Provide the [X, Y] coordinate of the cell's center where the given text is located.  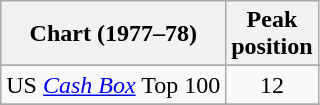
Chart (1977–78) [114, 34]
US Cash Box Top 100 [114, 85]
Peakposition [272, 34]
12 [272, 85]
